Locate the cell with the specified text and output its (x, y) center coordinate. 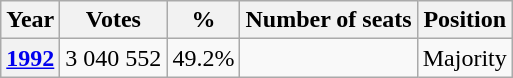
Position (464, 20)
Votes (114, 20)
Majority (464, 58)
Year (30, 20)
% (204, 20)
3 040 552 (114, 58)
Number of seats (328, 20)
49.2% (204, 58)
1992 (30, 58)
